Search for the cell housing the specified text and yield its [X, Y] center coordinate. 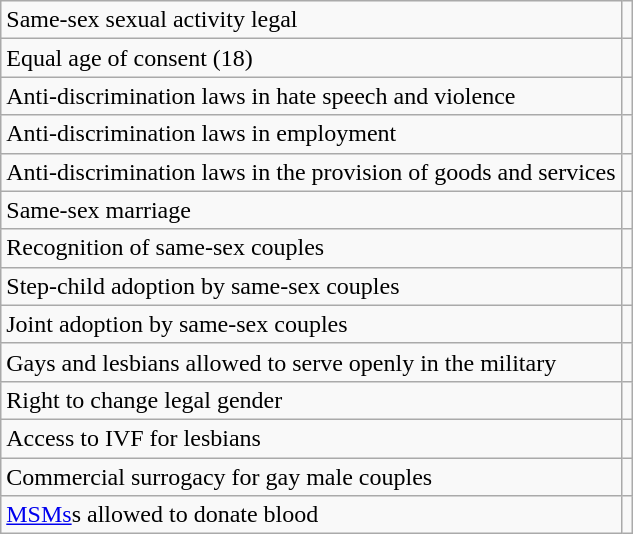
Access to IVF for lesbians [311, 438]
Anti-discrimination laws in the provision of goods and services [311, 172]
Gays and lesbians allowed to serve openly in the military [311, 362]
Step-child adoption by same-sex couples [311, 286]
Right to change legal gender [311, 400]
Commercial surrogacy for gay male couples [311, 477]
Anti-discrimination laws in hate speech and violence [311, 96]
Same-sex sexual activity legal [311, 20]
Recognition of same-sex couples [311, 248]
Anti-discrimination laws in employment [311, 134]
MSMss allowed to donate blood [311, 515]
Same-sex marriage [311, 210]
Equal age of consent (18) [311, 58]
Joint adoption by same-sex couples [311, 324]
